Search for the cell housing the specified text and yield its (x, y) center coordinate. 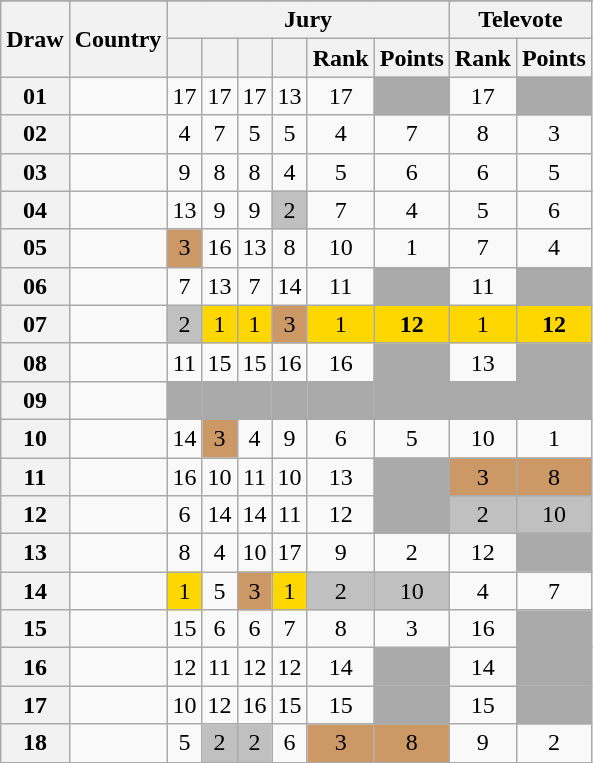
02 (35, 134)
07 (35, 324)
08 (35, 362)
04 (35, 210)
03 (35, 172)
06 (35, 286)
Jury (308, 20)
05 (35, 248)
18 (35, 743)
Televote (520, 20)
Draw (35, 39)
Country (118, 39)
09 (35, 400)
01 (35, 96)
